Determine the (X, Y) coordinate at the center of the cell enclosing the given text.  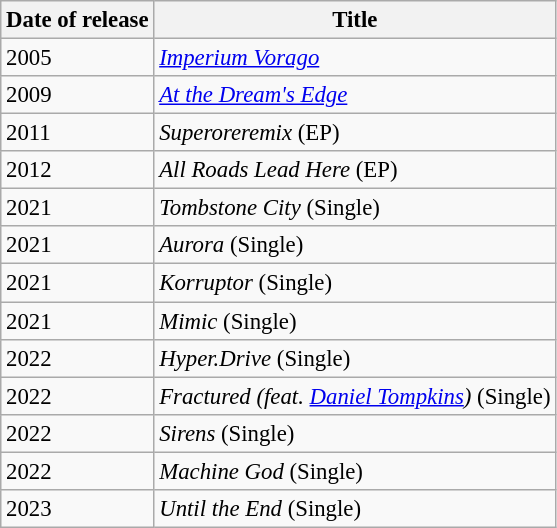
Imperium Vorago (355, 58)
Hyper.Drive (Single) (355, 358)
2023 (78, 509)
Fractured (feat. Daniel Tompkins) (Single) (355, 396)
Machine God (Single) (355, 471)
2005 (78, 58)
Korruptor (Single) (355, 283)
Title (355, 20)
Mimic (Single) (355, 321)
2011 (78, 133)
Superoreremix (EP) (355, 133)
Until the End (Single) (355, 509)
All Roads Lead Here (EP) (355, 170)
2012 (78, 170)
Sirens (Single) (355, 433)
2009 (78, 95)
Tombstone City (Single) (355, 208)
Date of release (78, 20)
At the Dream's Edge (355, 95)
Aurora (Single) (355, 245)
